Identify which cell holds the provided text, then report its [x, y] central coordinate. 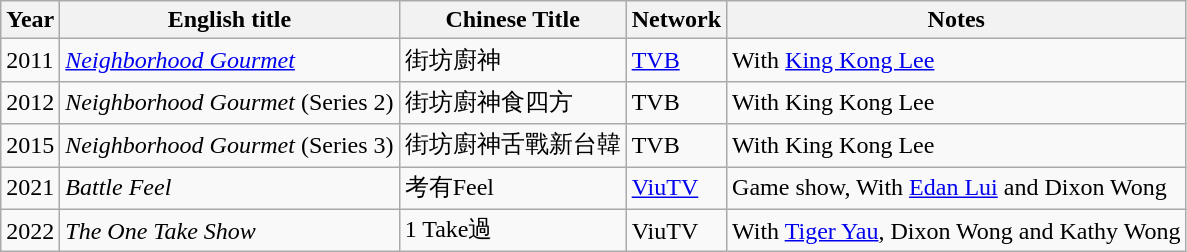
With Tiger Yau, Dixon Wong and Kathy Wong [956, 230]
考有Feel [512, 188]
Battle Feel [230, 188]
Notes [956, 20]
English title [230, 20]
街坊廚神食四方 [512, 102]
The One Take Show [230, 230]
Game show, With Edan Lui and Dixon Wong [956, 188]
2012 [30, 102]
Neighborhood Gourmet [230, 60]
Chinese Title [512, 20]
2011 [30, 60]
1 Take過 [512, 230]
Neighborhood Gourmet (Series 2) [230, 102]
Neighborhood Gourmet (Series 3) [230, 146]
街坊廚神 [512, 60]
2022 [30, 230]
街坊廚神舌戰新台韓 [512, 146]
Network [676, 20]
2015 [30, 146]
Year [30, 20]
2021 [30, 188]
